Pinpoint the cell where the given text exists, returning its [X, Y] midpoint coordinate. 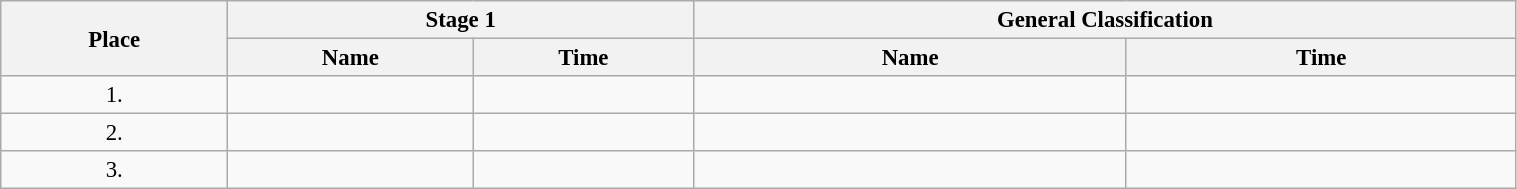
2. [114, 133]
Stage 1 [461, 20]
3. [114, 170]
Place [114, 38]
1. [114, 95]
General Classification [1105, 20]
